Determine the [x, y] coordinate at the center of the cell enclosing the given text.  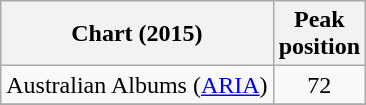
72 [319, 85]
Australian Albums (ARIA) [137, 85]
Chart (2015) [137, 34]
Peakposition [319, 34]
